Output the (x, y) coordinate of the center of the cell containing the given text.  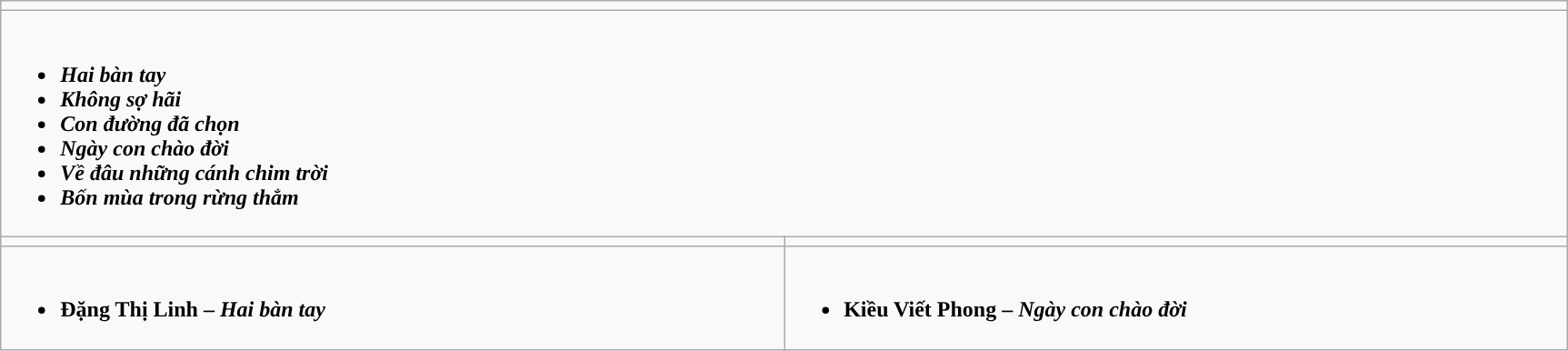
Kiều Viết Phong – Ngày con chào đời (1176, 298)
Đặng Thị Linh – Hai bàn tay (393, 298)
Hai bàn tayKhông sợ hãiCon đường đã chọnNgày con chào đờiVề đâu những cánh chim trờiBốn mùa trong rừng thẳm (784, 124)
